Locate the cell with the specified text and output its [X, Y] center coordinate. 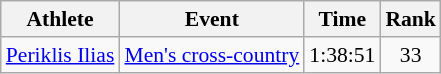
Event [212, 19]
1:38:51 [342, 55]
Periklis Ilias [60, 55]
Athlete [60, 19]
Men's cross-country [212, 55]
Rank [410, 19]
Time [342, 19]
33 [410, 55]
